From the cell containing the given text, extract its center point as (x, y) coordinate. 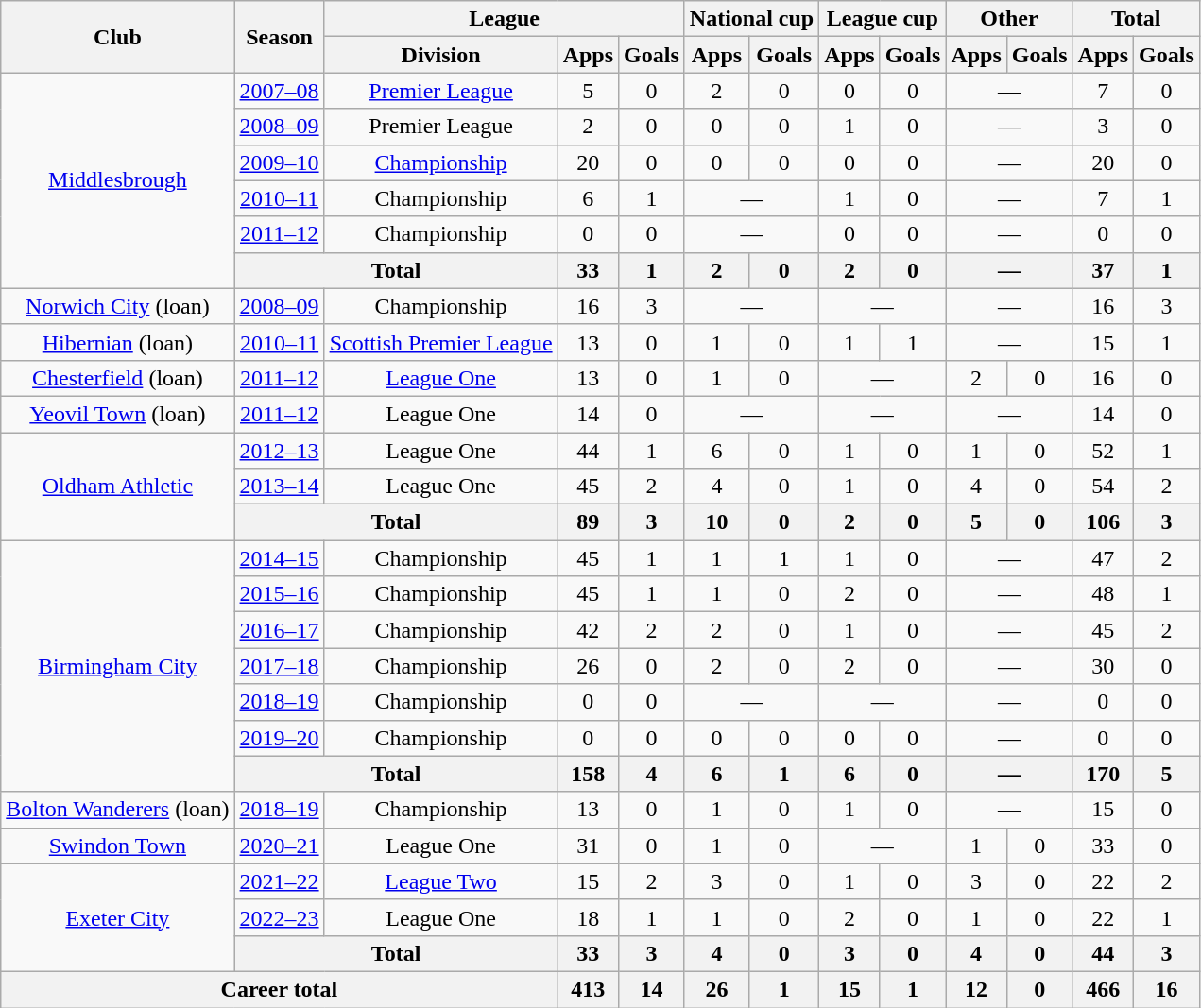
42 (588, 630)
2015–16 (280, 594)
Yeovil Town (loan) (117, 414)
Hibernian (loan) (117, 342)
10 (716, 522)
League (505, 19)
Middlesbrough (117, 180)
Season (280, 37)
2012–13 (280, 451)
League cup (883, 19)
52 (1103, 451)
37 (1103, 270)
Division (440, 55)
Scottish Premier League (440, 342)
Birmingham City (117, 666)
2014–15 (280, 558)
2019–20 (280, 738)
2009–10 (280, 162)
47 (1103, 558)
Exeter City (117, 917)
2016–17 (280, 630)
31 (588, 846)
Bolton Wanderers (loan) (117, 810)
30 (1103, 666)
League Two (440, 881)
2020–21 (280, 846)
2022–23 (280, 917)
2017–18 (280, 666)
89 (588, 522)
Career total (280, 989)
Chesterfield (loan) (117, 378)
48 (1103, 594)
54 (1103, 487)
Club (117, 37)
413 (588, 989)
12 (976, 989)
Norwich City (loan) (117, 306)
Oldham Athletic (117, 487)
National cup (751, 19)
18 (588, 917)
Other (1009, 19)
Swindon Town (117, 846)
2007–08 (280, 91)
170 (1103, 774)
2013–14 (280, 487)
158 (588, 774)
106 (1103, 522)
466 (1103, 989)
2021–22 (280, 881)
